Determine the [x, y] coordinate at the center of the cell enclosing the given text.  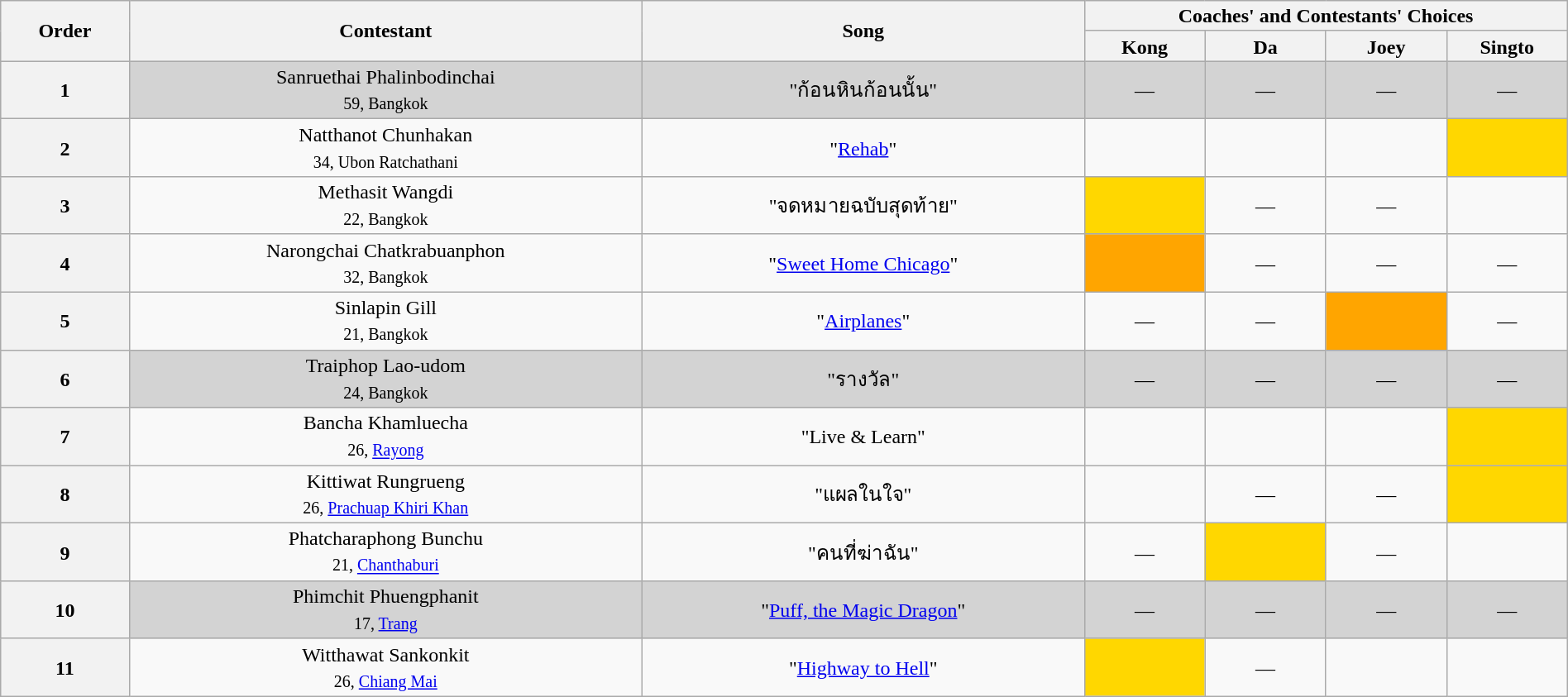
2 [65, 148]
Sinlapin Gill21, Bangkok [385, 321]
Bancha Khamluecha26, Rayong [385, 437]
Methasit Wangdi22, Bangkok [385, 206]
10 [65, 609]
4 [65, 263]
3 [65, 206]
"Puff, the Magic Dragon" [863, 609]
Coaches' and Contestants' Choices [1326, 17]
"Highway to Hell" [863, 667]
11 [65, 667]
Witthawat Sankonkit26, Chiang Mai [385, 667]
Natthanot Chunhakan34, Ubon Ratchathani [385, 148]
"จดหมายฉบับสุดท้าย" [863, 206]
Sanruethai Phalinbodinchai59, Bangkok [385, 90]
Phimchit Phuengphanit17, Trang [385, 609]
1 [65, 90]
"แผลในใจ" [863, 494]
Song [863, 31]
Narongchai Chatkrabuanphon32, Bangkok [385, 263]
6 [65, 379]
Traiphop Lao-udom24, Bangkok [385, 379]
Da [1265, 46]
"รางวัล" [863, 379]
Joey [1386, 46]
Kittiwat Rungrueng26, Prachuap Khiri Khan [385, 494]
Order [65, 31]
"Airplanes" [863, 321]
5 [65, 321]
9 [65, 552]
8 [65, 494]
7 [65, 437]
"Rehab" [863, 148]
Kong [1145, 46]
"Live & Learn" [863, 437]
Singto [1507, 46]
Contestant [385, 31]
"คนที่ฆ่าฉัน" [863, 552]
Phatcharaphong Bunchu21, Chanthaburi [385, 552]
"ก้อนหินก้อนนั้น" [863, 90]
"Sweet Home Chicago" [863, 263]
